Determine the [x, y] coordinate at the center of the cell enclosing the given text.  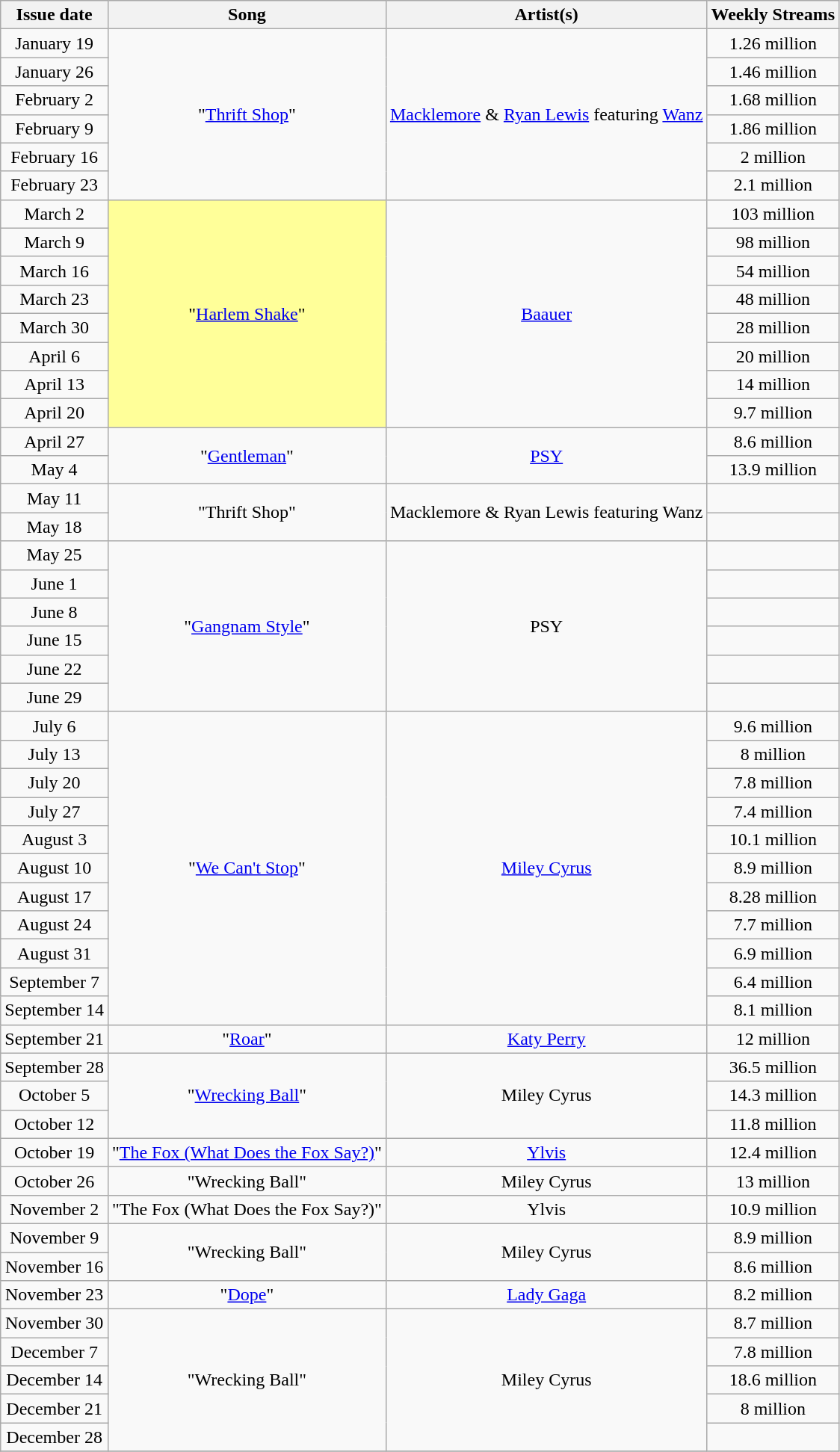
1.26 million [773, 43]
April 27 [55, 442]
28 million [773, 327]
March 23 [55, 299]
May 18 [55, 527]
13 million [773, 1181]
June 29 [55, 697]
12 million [773, 1039]
September 28 [55, 1067]
2.1 million [773, 185]
July 27 [55, 811]
10.9 million [773, 1209]
12.4 million [773, 1152]
June 22 [55, 669]
8.7 million [773, 1323]
July 13 [55, 754]
August 17 [55, 897]
1.86 million [773, 129]
August 24 [55, 925]
"We Can't Stop" [247, 868]
7.7 million [773, 925]
"Gangnam Style" [247, 626]
11.8 million [773, 1124]
August 3 [55, 840]
"Gentleman" [247, 456]
June 8 [55, 612]
October 5 [55, 1096]
February 23 [55, 185]
June 15 [55, 640]
January 26 [55, 72]
November 16 [55, 1267]
May 11 [55, 498]
Weekly Streams [773, 15]
February 9 [55, 129]
August 31 [55, 954]
December 28 [55, 1437]
8.2 million [773, 1295]
July 6 [55, 726]
36.5 million [773, 1067]
November 2 [55, 1209]
December 7 [55, 1352]
May 25 [55, 555]
June 1 [55, 584]
February 2 [55, 100]
7.4 million [773, 811]
103 million [773, 214]
November 9 [55, 1238]
"Dope" [247, 1295]
48 million [773, 299]
December 21 [55, 1409]
Artist(s) [546, 15]
April 20 [55, 413]
April 6 [55, 356]
8.1 million [773, 1010]
July 20 [55, 782]
May 4 [55, 470]
"Harlem Shake" [247, 313]
6.9 million [773, 954]
8.28 million [773, 897]
98 million [773, 242]
Katy Perry [546, 1039]
1.46 million [773, 72]
October 19 [55, 1152]
September 14 [55, 1010]
Lady Gaga [546, 1295]
February 16 [55, 157]
6.4 million [773, 982]
March 2 [55, 214]
April 13 [55, 385]
March 9 [55, 242]
2 million [773, 157]
March 30 [55, 327]
October 12 [55, 1124]
September 7 [55, 982]
18.6 million [773, 1380]
November 30 [55, 1323]
10.1 million [773, 840]
September 21 [55, 1039]
Baauer [546, 313]
"Roar" [247, 1039]
Issue date [55, 15]
9.6 million [773, 726]
20 million [773, 356]
14.3 million [773, 1096]
December 14 [55, 1380]
9.7 million [773, 413]
October 26 [55, 1181]
13.9 million [773, 470]
August 10 [55, 868]
54 million [773, 271]
November 23 [55, 1295]
Song [247, 15]
1.68 million [773, 100]
14 million [773, 385]
March 16 [55, 271]
January 19 [55, 43]
